Pinpoint the cell where the given text exists, returning its [X, Y] midpoint coordinate. 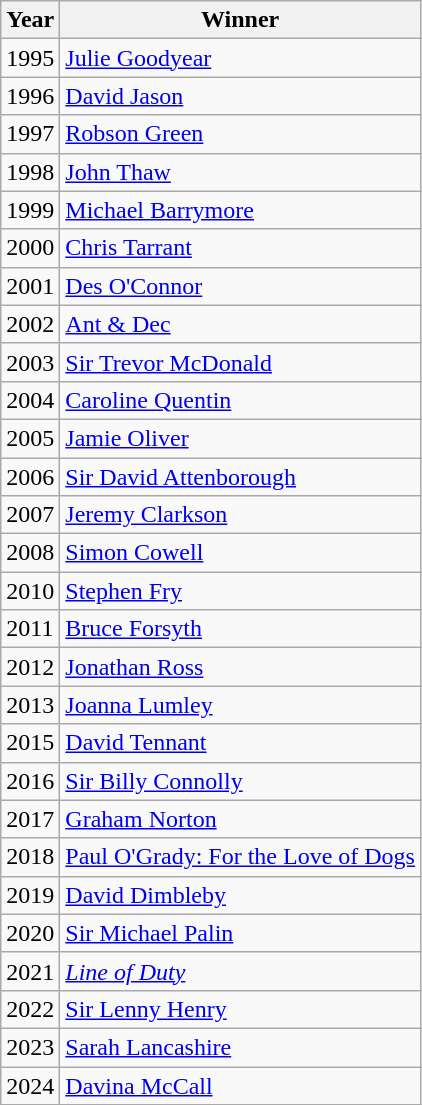
Paul O'Grady: For the Love of Dogs [240, 857]
Sir Billy Connolly [240, 781]
Jonathan Ross [240, 667]
2004 [30, 400]
2012 [30, 667]
Robson Green [240, 134]
2019 [30, 895]
2010 [30, 591]
Winner [240, 20]
Stephen Fry [240, 591]
1999 [30, 210]
Simon Cowell [240, 553]
Sir David Attenborough [240, 477]
Jamie Oliver [240, 438]
2003 [30, 362]
2000 [30, 248]
Joanna Lumley [240, 705]
2001 [30, 286]
Michael Barrymore [240, 210]
Sir Michael Palin [240, 933]
2013 [30, 705]
David Dimbleby [240, 895]
Davina McCall [240, 1085]
2011 [30, 629]
2016 [30, 781]
Graham Norton [240, 819]
1995 [30, 58]
Des O'Connor [240, 286]
Julie Goodyear [240, 58]
1996 [30, 96]
2021 [30, 971]
2008 [30, 553]
2023 [30, 1047]
Line of Duty [240, 971]
2017 [30, 819]
Jeremy Clarkson [240, 515]
2005 [30, 438]
Year [30, 20]
Sir Lenny Henry [240, 1009]
David Jason [240, 96]
2002 [30, 324]
2022 [30, 1009]
2018 [30, 857]
Caroline Quentin [240, 400]
John Thaw [240, 172]
2020 [30, 933]
1997 [30, 134]
2024 [30, 1085]
David Tennant [240, 743]
Sarah Lancashire [240, 1047]
Bruce Forsyth [240, 629]
1998 [30, 172]
Sir Trevor McDonald [240, 362]
2007 [30, 515]
Ant & Dec [240, 324]
2006 [30, 477]
Chris Tarrant [240, 248]
2015 [30, 743]
